Return the (x, y) coordinate for the center point of the cell that contains the specified text.  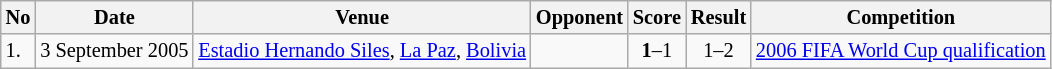
1–1 (657, 51)
Score (657, 17)
2006 FIFA World Cup qualification (901, 51)
Date (114, 17)
Estadio Hernando Siles, La Paz, Bolivia (362, 51)
Competition (901, 17)
1–2 (718, 51)
1. (18, 51)
Result (718, 17)
Venue (362, 17)
Opponent (580, 17)
3 September 2005 (114, 51)
No (18, 17)
